For the text-containing cell, return its midpoint in [x, y] coordinate format. 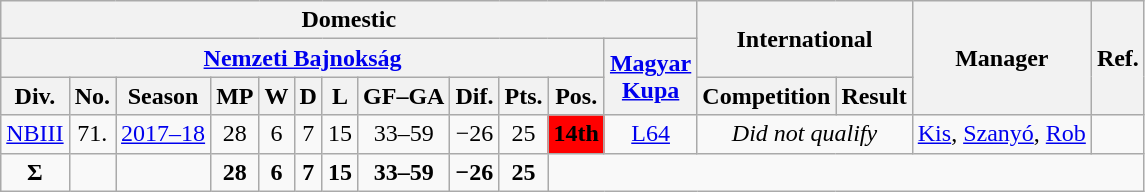
Domestic [349, 20]
Kis, Szanyó, Rob [1002, 134]
NBIII [35, 134]
14th [576, 134]
Pts. [524, 96]
Manager [1002, 58]
MP [235, 96]
Result [874, 96]
GF–GA [404, 96]
International [804, 39]
Div. [35, 96]
L [340, 96]
No. [92, 96]
L64 [650, 134]
Competition [766, 96]
Ref. [1118, 58]
Season [164, 96]
Pos. [576, 96]
MagyarKupa [650, 77]
Dif. [474, 96]
Σ [35, 172]
71. [92, 134]
2017–18 [164, 134]
D [308, 96]
W [276, 96]
Nemzeti Bajnokság [303, 58]
Did not qualify [804, 134]
